Scan for the cell matching the given text and deliver its (X, Y) coordinate at center. 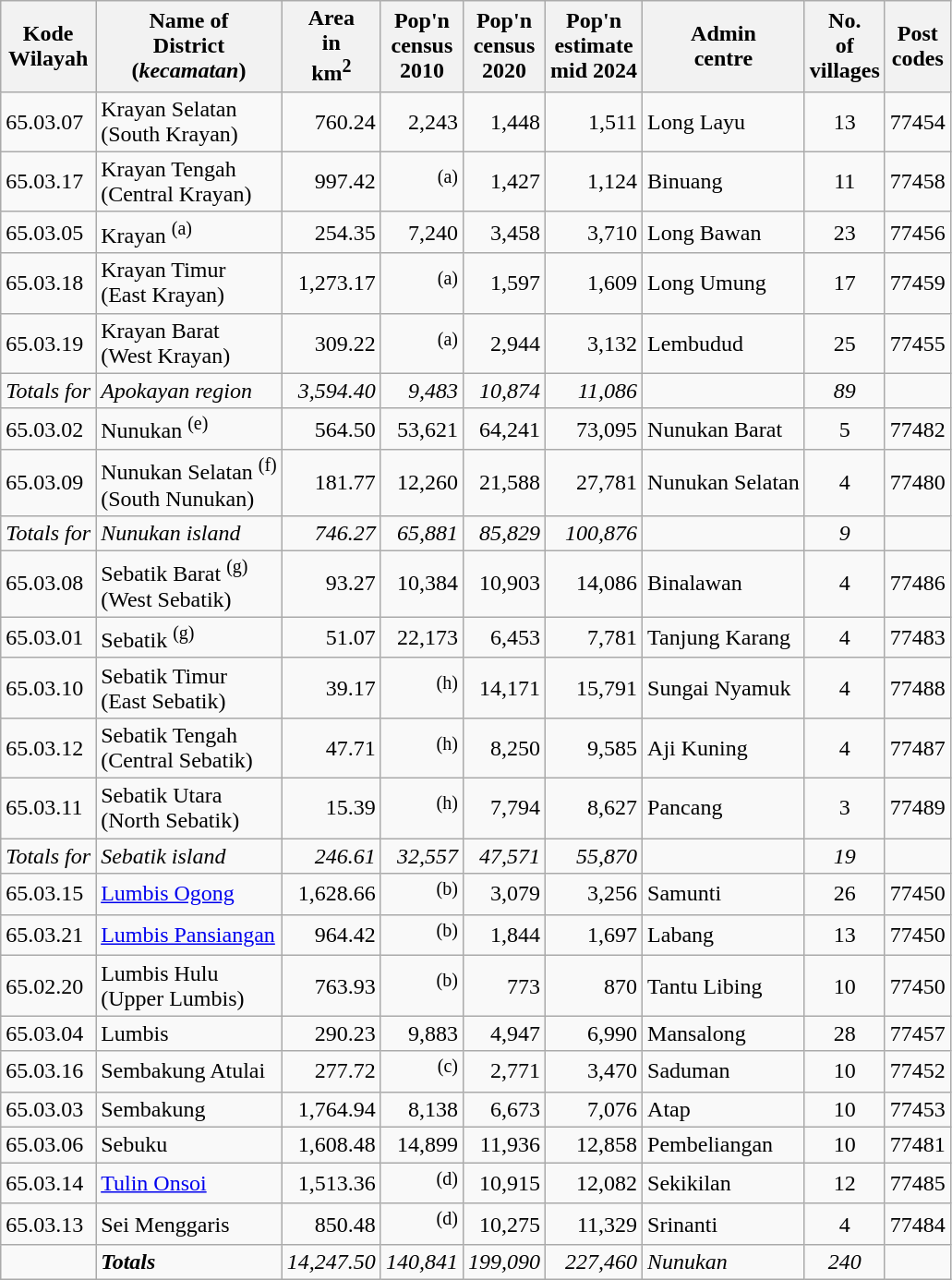
Totals (189, 1262)
Sei Menggaris (189, 1225)
10,903 (504, 584)
763.93 (331, 986)
77480 (918, 483)
3,594.40 (331, 391)
Srinanti (724, 1225)
53,621 (421, 429)
28 (844, 1033)
7,794 (504, 809)
Sebatik Barat (g)(West Sebatik) (189, 584)
21,588 (504, 483)
Pancang (724, 809)
65.03.10 (48, 687)
26 (844, 894)
65.03.11 (48, 809)
Long Bawan (724, 233)
65.03.09 (48, 483)
Pop'ncensus2010 (421, 46)
Sembakung Atulai (189, 1071)
6,453 (504, 637)
65,881 (421, 533)
Nunukan Selatan (f)(South Nunukan) (189, 483)
1,273.17 (331, 283)
Sebatik Tengah (Central Sebatik) (189, 748)
15,791 (595, 687)
Area in km2 (331, 46)
227,460 (595, 1262)
15.39 (331, 809)
7,240 (421, 233)
1,511 (595, 122)
Lumbis (189, 1033)
Saduman (724, 1071)
Pop'nestimatemid 2024 (595, 46)
7,076 (595, 1109)
3,132 (595, 344)
51.07 (331, 637)
Tanjung Karang (724, 637)
254.35 (331, 233)
65.03.17 (48, 181)
77454 (918, 122)
181.77 (331, 483)
Binalawan (724, 584)
2,771 (504, 1071)
14,086 (595, 584)
5 (844, 429)
1,597 (504, 283)
Sebatik (g) (189, 637)
Aji Kuning (724, 748)
Name ofDistrict (kecamatan) (189, 46)
1,124 (595, 181)
77486 (918, 584)
Sebuku (189, 1145)
14,171 (504, 687)
12,260 (421, 483)
8,627 (595, 809)
277.72 (331, 1071)
140,841 (421, 1262)
65.03.02 (48, 429)
65.02.20 (48, 986)
11 (844, 181)
65.03.19 (48, 344)
9,483 (421, 391)
65.03.21 (48, 935)
246.61 (331, 856)
(c) (421, 1071)
1,513.36 (331, 1184)
85,829 (504, 533)
1,628.66 (331, 894)
65.03.01 (48, 637)
Lumbis Hulu (Upper Lumbis) (189, 986)
3 (844, 809)
65.03.18 (48, 283)
77482 (918, 429)
760.24 (331, 122)
1,448 (504, 122)
564.50 (331, 429)
8,138 (421, 1109)
25 (844, 344)
6,673 (504, 1109)
Pop'ncensus2020 (504, 46)
77488 (918, 687)
14,899 (421, 1145)
32,557 (421, 856)
Sungai Nyamuk (724, 687)
65.03.13 (48, 1225)
Apokayan region (189, 391)
1,697 (595, 935)
2,243 (421, 122)
Admin centre (724, 46)
No.of villages (844, 46)
997.42 (331, 181)
1,844 (504, 935)
3,079 (504, 894)
11,086 (595, 391)
19 (844, 856)
12 (844, 1184)
73,095 (595, 429)
870 (595, 986)
Long Umung (724, 283)
Sebatik island (189, 856)
11,936 (504, 1145)
Sebatik Timur (East Sebatik) (189, 687)
10,384 (421, 584)
65.03.14 (48, 1184)
9,585 (595, 748)
12,858 (595, 1145)
Nunukan (724, 1262)
746.27 (331, 533)
964.42 (331, 935)
309.22 (331, 344)
77456 (918, 233)
Atap (724, 1109)
77489 (918, 809)
Nunukan Barat (724, 429)
773 (504, 986)
10,275 (504, 1225)
22,173 (421, 637)
4,947 (504, 1033)
77457 (918, 1033)
77487 (918, 748)
47.71 (331, 748)
3,256 (595, 894)
65.03.04 (48, 1033)
9 (844, 533)
1,427 (504, 181)
65.03.03 (48, 1109)
240 (844, 1262)
14,247.50 (331, 1262)
Postcodes (918, 46)
1,764.94 (331, 1109)
Labang (724, 935)
65.03.16 (48, 1071)
290.23 (331, 1033)
77483 (918, 637)
Nunukan Selatan (724, 483)
Nunukan island (189, 533)
27,781 (595, 483)
65.03.08 (48, 584)
Krayan Tengah (Central Krayan) (189, 181)
77455 (918, 344)
Lumbis Pansiangan (189, 935)
10,874 (504, 391)
11,329 (595, 1225)
Binuang (724, 181)
Krayan Timur (East Krayan) (189, 283)
55,870 (595, 856)
100,876 (595, 533)
89 (844, 391)
Kode Wilayah (48, 46)
Mansalong (724, 1033)
3,458 (504, 233)
17 (844, 283)
77485 (918, 1184)
77452 (918, 1071)
Krayan Selatan (South Krayan) (189, 122)
6,990 (595, 1033)
39.17 (331, 687)
77481 (918, 1145)
2,944 (504, 344)
9,883 (421, 1033)
Sembakung (189, 1109)
Long Layu (724, 122)
64,241 (504, 429)
65.03.06 (48, 1145)
77459 (918, 283)
Krayan (a) (189, 233)
1,609 (595, 283)
Sebatik Utara (North Sebatik) (189, 809)
1,608.48 (331, 1145)
Krayan Barat (West Krayan) (189, 344)
77458 (918, 181)
Tulin Onsoi (189, 1184)
Nunukan (e) (189, 429)
8,250 (504, 748)
850.48 (331, 1225)
7,781 (595, 637)
Sekikilan (724, 1184)
3,470 (595, 1071)
199,090 (504, 1262)
10,915 (504, 1184)
3,710 (595, 233)
47,571 (504, 856)
65.03.12 (48, 748)
23 (844, 233)
Lumbis Ogong (189, 894)
77484 (918, 1225)
93.27 (331, 584)
77453 (918, 1109)
Pembeliangan (724, 1145)
Lembudud (724, 344)
65.03.15 (48, 894)
Samunti (724, 894)
12,082 (595, 1184)
Tantu Libing (724, 986)
65.03.07 (48, 122)
65.03.05 (48, 233)
